Capture the cell that displays the provided text and extract its [X, Y] central coordinate. 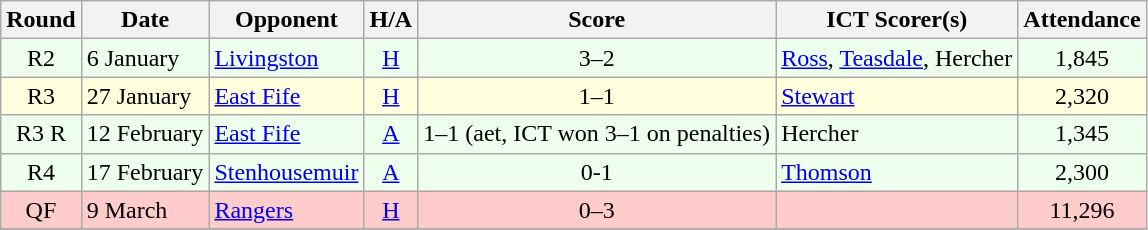
17 February [145, 172]
1,845 [1082, 58]
12 February [145, 134]
QF [41, 210]
1–1 [597, 96]
1,345 [1082, 134]
2,320 [1082, 96]
0-1 [597, 172]
R2 [41, 58]
9 March [145, 210]
R3 R [41, 134]
3–2 [597, 58]
Stewart [897, 96]
Rangers [286, 210]
ICT Scorer(s) [897, 20]
Score [597, 20]
6 January [145, 58]
0–3 [597, 210]
Attendance [1082, 20]
11,296 [1082, 210]
Round [41, 20]
R3 [41, 96]
2,300 [1082, 172]
Stenhousemuir [286, 172]
27 January [145, 96]
H/A [391, 20]
Thomson [897, 172]
Ross, Teasdale, Hercher [897, 58]
Livingston [286, 58]
R4 [41, 172]
1–1 (aet, ICT won 3–1 on penalties) [597, 134]
Hercher [897, 134]
Opponent [286, 20]
Date [145, 20]
